For the text-containing cell, return its midpoint in [x, y] coordinate format. 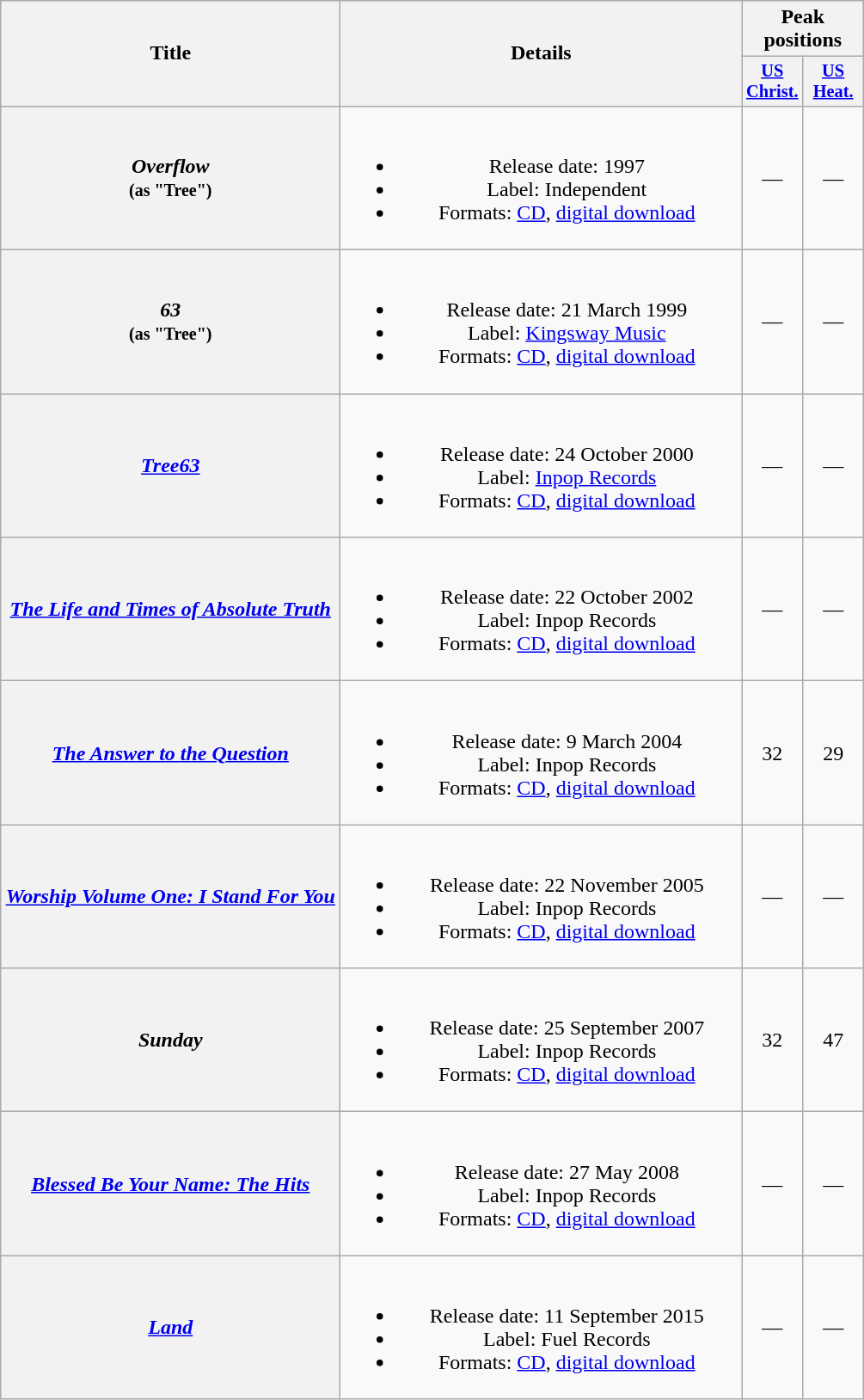
29 [834, 753]
Release date: 21 March 1999Label: Kingsway MusicFormats: CD, digital download [542, 322]
Release date: 24 October 2000Label: Inpop RecordsFormats: CD, digital download [542, 466]
Overflow (as "Tree") [170, 177]
Release date: 11 September 2015Label: Fuel RecordsFormats: CD, digital download [542, 1328]
The Life and Times of Absolute Truth [170, 609]
Release date: 1997Label: IndependentFormats: CD, digital download [542, 177]
Release date: 25 September 2007Label: Inpop RecordsFormats: CD, digital download [542, 1041]
Title [170, 53]
Release date: 27 May 2008Label: Inpop RecordsFormats: CD, digital download [542, 1183]
Release date: 22 November 2005Label: Inpop RecordsFormats: CD, digital download [542, 896]
Worship Volume One: I Stand For You [170, 896]
Details [542, 53]
Blessed Be Your Name: The Hits [170, 1183]
Sunday [170, 1041]
US Christ. [772, 82]
47 [834, 1041]
Release date: 9 March 2004Label: Inpop RecordsFormats: CD, digital download [542, 753]
US Heat. [834, 82]
63 (as "Tree") [170, 322]
Peak positions [803, 29]
Release date: 22 October 2002Label: Inpop RecordsFormats: CD, digital download [542, 609]
The Answer to the Question [170, 753]
Tree63 [170, 466]
Land [170, 1328]
